Return the (X, Y) coordinate for the center point of the cell that contains the specified text.  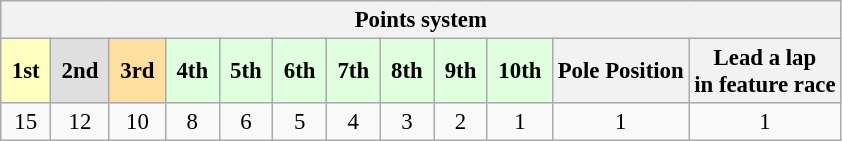
4 (353, 122)
8 (192, 122)
2 (461, 122)
3 (407, 122)
9th (461, 72)
5 (300, 122)
5th (246, 72)
4th (192, 72)
7th (353, 72)
Points system (421, 20)
12 (80, 122)
8th (407, 72)
Pole Position (620, 72)
15 (26, 122)
Lead a lapin feature race (765, 72)
6 (246, 122)
3rd (137, 72)
6th (300, 72)
1st (26, 72)
10th (520, 72)
10 (137, 122)
2nd (80, 72)
